Search for the cell housing the specified text and yield its (X, Y) center coordinate. 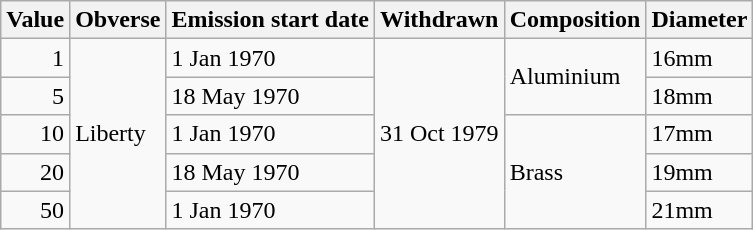
Liberty (118, 134)
Emission start date (270, 20)
Withdrawn (439, 20)
Obverse (118, 20)
19mm (700, 172)
31 Oct 1979 (439, 134)
50 (36, 210)
Brass (575, 172)
5 (36, 96)
18mm (700, 96)
1 (36, 58)
16mm (700, 58)
10 (36, 134)
21mm (700, 210)
Diameter (700, 20)
17mm (700, 134)
Value (36, 20)
Aluminium (575, 77)
Composition (575, 20)
20 (36, 172)
